Locate the cell with the specified text and output its (x, y) center coordinate. 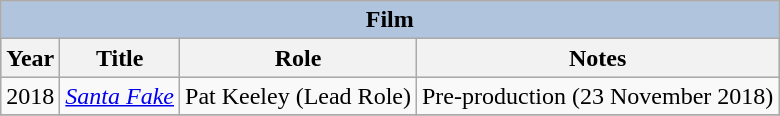
Santa Fake (120, 96)
Pre-production (23 November 2018) (597, 96)
2018 (30, 96)
Pat Keeley (Lead Role) (298, 96)
Title (120, 58)
Year (30, 58)
Notes (597, 58)
Film (390, 20)
Role (298, 58)
